For the text-containing cell, return its midpoint in [X, Y] coordinate format. 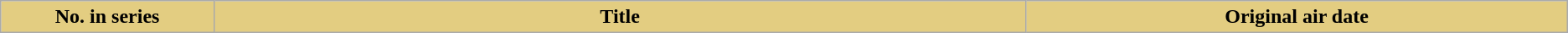
Original air date [1297, 17]
Title [620, 17]
No. in series [107, 17]
